Locate the cell with the specified text and output its [x, y] center coordinate. 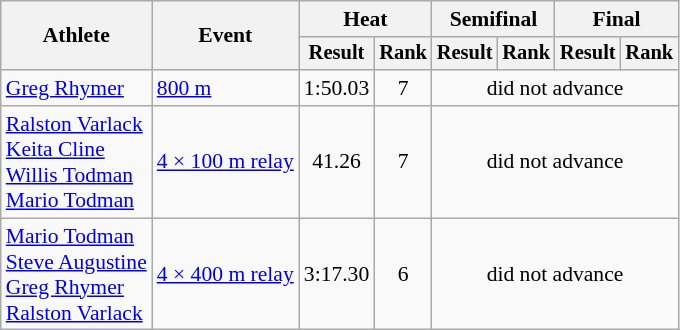
6 [403, 274]
1:50.03 [336, 88]
Athlete [76, 36]
Semifinal [494, 19]
Mario TodmanSteve AugustineGreg RhymerRalston Varlack [76, 274]
4 × 400 m relay [226, 274]
Event [226, 36]
800 m [226, 88]
3:17.30 [336, 274]
Final [616, 19]
41.26 [336, 162]
Ralston VarlackKeita ClineWillis TodmanMario Todman [76, 162]
4 × 100 m relay [226, 162]
Heat [366, 19]
Greg Rhymer [76, 88]
